Output the (X, Y) coordinate of the center of the cell containing the given text.  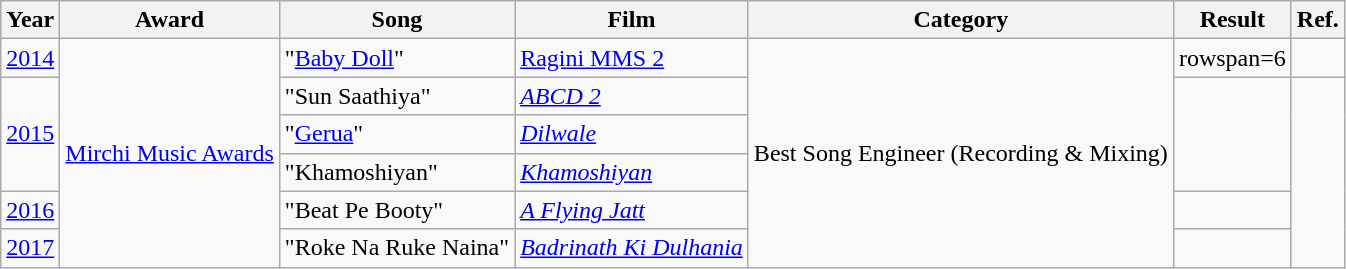
"Beat Pe Booty" (396, 210)
2014 (30, 58)
"Gerua" (396, 134)
"Roke Na Ruke Naina" (396, 248)
Khamoshiyan (632, 172)
Result (1232, 20)
A Flying Jatt (632, 210)
Year (30, 20)
Ragini MMS 2 (632, 58)
"Sun Saathiya" (396, 96)
2015 (30, 134)
ABCD 2 (632, 96)
Best Song Engineer (Recording & Mixing) (960, 153)
Badrinath Ki Dulhania (632, 248)
Film (632, 20)
Ref. (1318, 20)
2016 (30, 210)
Dilwale (632, 134)
"Baby Doll" (396, 58)
Song (396, 20)
2017 (30, 248)
rowspan=6 (1232, 58)
"Khamoshiyan" (396, 172)
Mirchi Music Awards (170, 153)
Award (170, 20)
Category (960, 20)
